Identify which cell holds the provided text, then report its [X, Y] central coordinate. 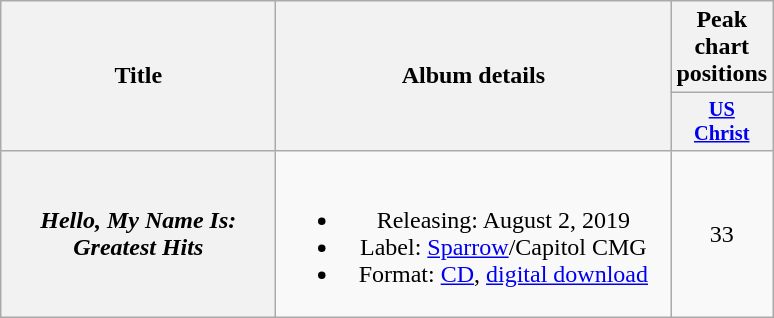
Album details [474, 76]
33 [722, 234]
Hello, My Name Is: Greatest Hits [138, 234]
Title [138, 76]
USChrist [722, 122]
Releasing: August 2, 2019Label: Sparrow/Capitol CMGFormat: CD, digital download [474, 234]
Peak chart positions [722, 47]
